Search for the cell housing the specified text and yield its (x, y) center coordinate. 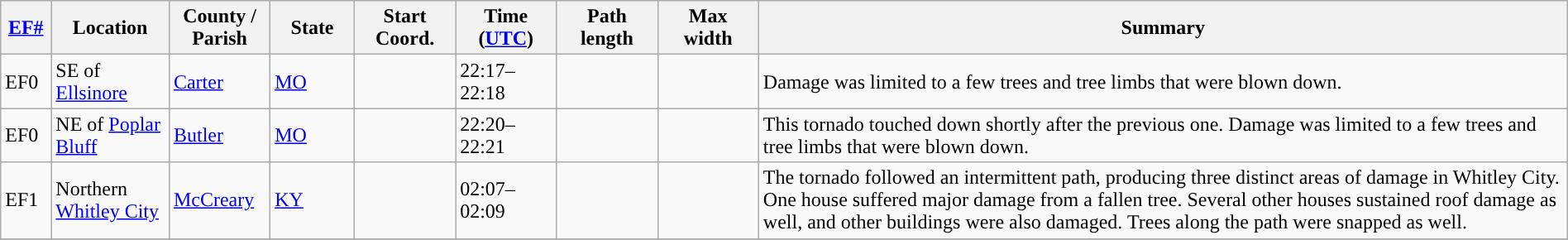
Butler (219, 136)
McCreary (219, 200)
02:07–02:09 (506, 200)
KY (313, 200)
Max width (708, 28)
Summary (1163, 28)
Damage was limited to a few trees and tree limbs that were blown down. (1163, 81)
County / Parish (219, 28)
22:17–22:18 (506, 81)
State (313, 28)
EF1 (26, 200)
Start Coord. (404, 28)
22:20–22:21 (506, 136)
Location (111, 28)
Carter (219, 81)
Northern Whitley City (111, 200)
NE of Poplar Bluff (111, 136)
Path length (607, 28)
This tornado touched down shortly after the previous one. Damage was limited to a few trees and tree limbs that were blown down. (1163, 136)
SE of Ellsinore (111, 81)
Time (UTC) (506, 28)
EF# (26, 28)
